Scan for the cell matching the given text and deliver its [X, Y] coordinate at center. 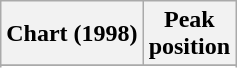
Chart (1998) [72, 34]
Peak position [189, 34]
